Return the (X, Y) coordinate for the center point of the cell that contains the specified text.  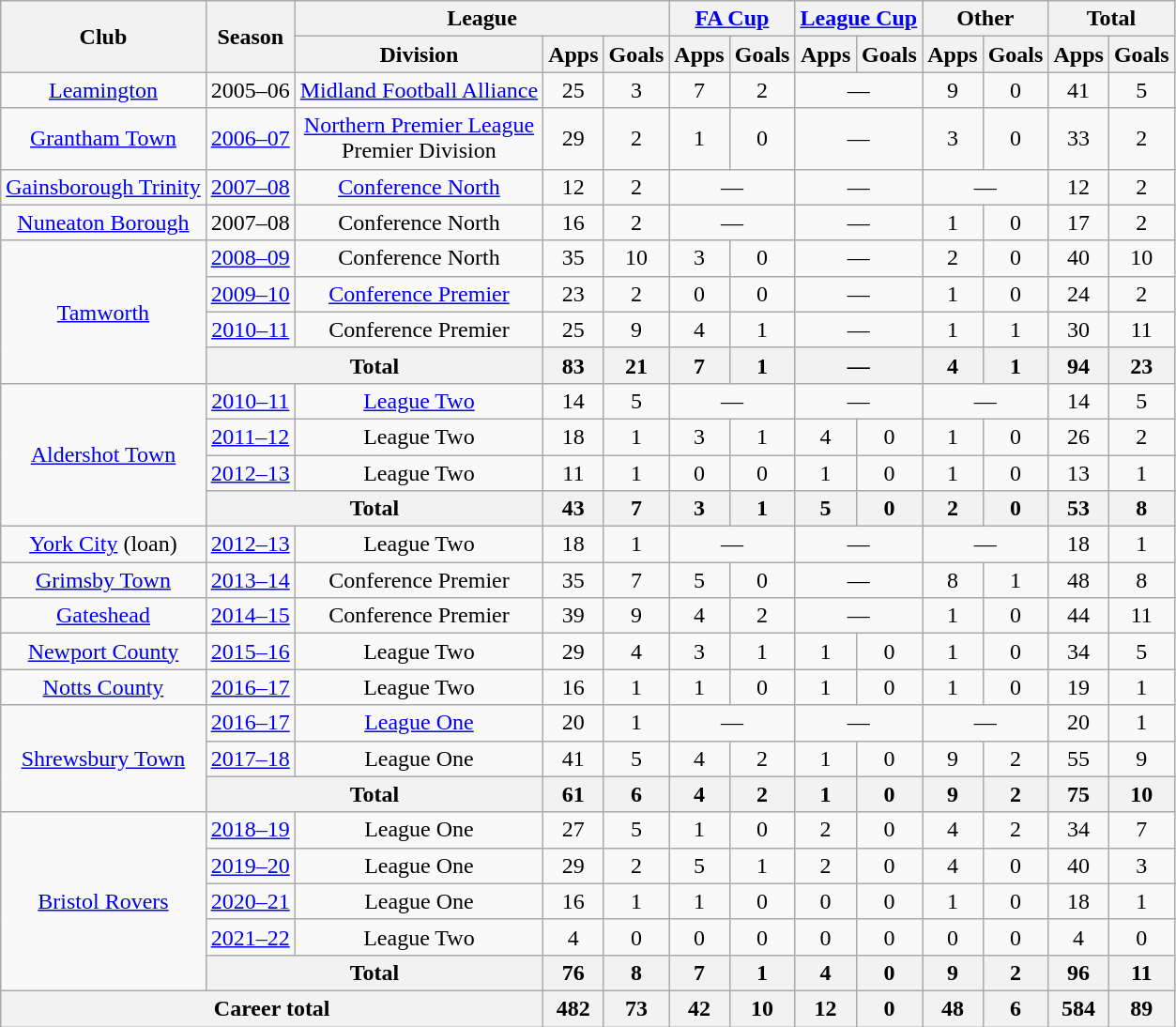
27 (573, 830)
Tamworth (103, 312)
2014–15 (250, 616)
League Cup (859, 19)
13 (1078, 472)
89 (1141, 1008)
73 (636, 1008)
2005–06 (250, 90)
584 (1078, 1008)
96 (1078, 973)
21 (636, 365)
55 (1078, 759)
26 (1078, 437)
2011–12 (250, 437)
94 (1078, 365)
75 (1078, 794)
39 (573, 616)
Other (985, 19)
2006–07 (250, 139)
Midland Football Alliance (419, 90)
2021–22 (250, 937)
2009–10 (250, 294)
York City (loan) (103, 544)
83 (573, 365)
Leamington (103, 90)
44 (1078, 616)
Nuneaton Borough (103, 222)
Bristol Rovers (103, 901)
2019–20 (250, 866)
2013–14 (250, 580)
53 (1078, 509)
Career total (272, 1008)
Aldershot Town (103, 454)
2008–09 (250, 258)
482 (573, 1008)
Club (103, 37)
61 (573, 794)
Newport County (103, 651)
Grimsby Town (103, 580)
Season (250, 37)
17 (1078, 222)
2017–18 (250, 759)
Northern Premier LeaguePremier Division (419, 139)
24 (1078, 294)
42 (699, 1008)
2018–19 (250, 830)
League (482, 19)
2015–16 (250, 651)
Gainsborough Trinity (103, 187)
Grantham Town (103, 139)
43 (573, 509)
76 (573, 973)
Shrewsbury Town (103, 759)
30 (1078, 330)
Gateshead (103, 616)
Notts County (103, 687)
Division (419, 54)
33 (1078, 139)
FA Cup (732, 19)
2020–21 (250, 901)
19 (1078, 687)
